Output the [X, Y] coordinate of the center of the cell containing the given text.  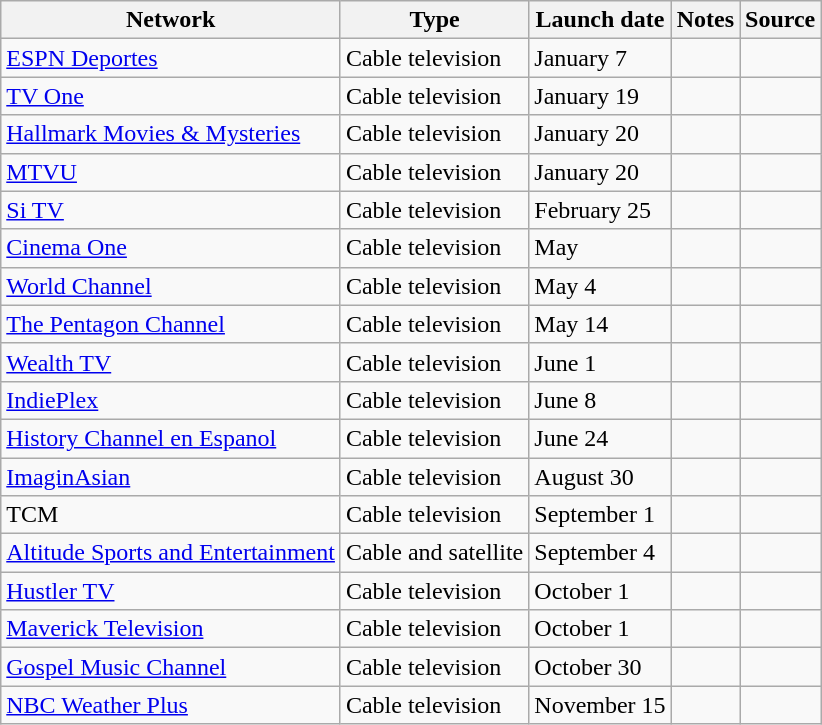
MTVU [171, 172]
June 1 [600, 362]
August 30 [600, 477]
Wealth TV [171, 362]
Network [171, 20]
September 1 [600, 515]
Maverick Television [171, 629]
Hustler TV [171, 591]
May 14 [600, 324]
January 19 [600, 96]
November 15 [600, 705]
ESPN Deportes [171, 58]
October 30 [600, 667]
Altitude Sports and Entertainment [171, 553]
May [600, 248]
February 25 [600, 210]
ImaginAsian [171, 477]
September 4 [600, 553]
World Channel [171, 286]
Cable and satellite [434, 553]
History Channel en Espanol [171, 438]
Hallmark Movies & Mysteries [171, 134]
January 7 [600, 58]
NBC Weather Plus [171, 705]
June 8 [600, 400]
Type [434, 20]
The Pentagon Channel [171, 324]
IndiePlex [171, 400]
TCM [171, 515]
May 4 [600, 286]
Launch date [600, 20]
Notes [705, 20]
Si TV [171, 210]
Source [780, 20]
TV One [171, 96]
Gospel Music Channel [171, 667]
June 24 [600, 438]
Cinema One [171, 248]
